Provide the [X, Y] coordinate of the cell's center where the given text is located.  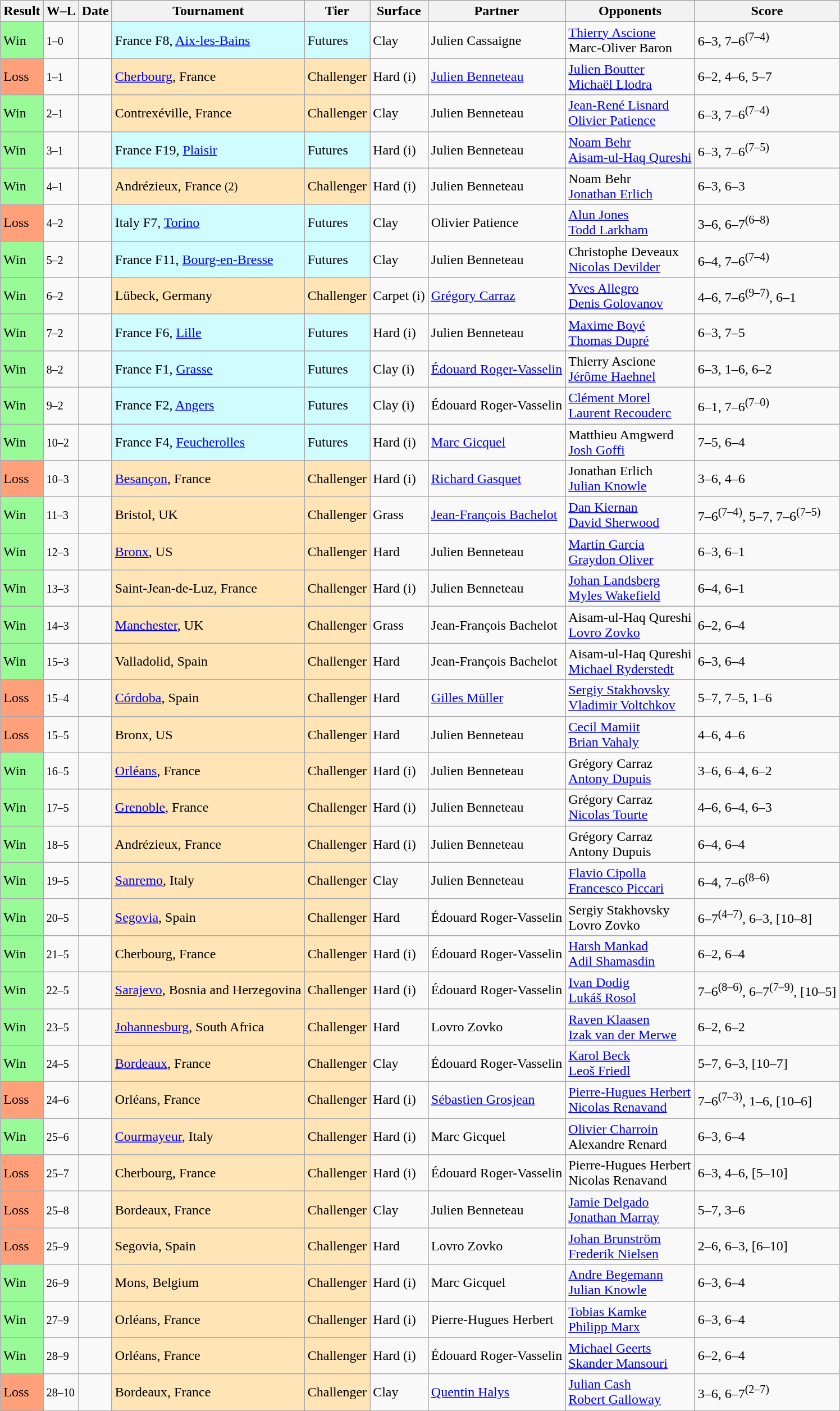
Córdoba, Spain [208, 698]
Contrexéville, France [208, 113]
8–2 [61, 368]
21–5 [61, 954]
3–6, 6–4, 6–2 [767, 771]
19–5 [61, 881]
Courmayeur, Italy [208, 1137]
Andre Begemann Julian Knowle [630, 1283]
Tournament [208, 11]
Lübeck, Germany [208, 295]
12–3 [61, 552]
Maxime Boyé Thomas Dupré [630, 333]
Julien Boutter Michaël Llodra [630, 76]
7–6(7–4), 5–7, 7–6(7–5) [767, 516]
France F6, Lille [208, 333]
1–0 [61, 40]
15–4 [61, 698]
Julian Cash Robert Galloway [630, 1392]
11–3 [61, 516]
2–6, 6–3, [6–10] [767, 1246]
Grégory Carraz [496, 295]
W–L [61, 11]
23–5 [61, 1027]
4–1 [61, 186]
France F19, Plaisir [208, 149]
Bristol, UK [208, 516]
4–2 [61, 222]
6–2, 4–6, 5–7 [767, 76]
28–9 [61, 1356]
5–2 [61, 260]
Matthieu Amgwerd Josh Goffi [630, 441]
Dan Kiernan David Sherwood [630, 516]
France F4, Feucherolles [208, 441]
15–5 [61, 735]
Johan Landsberg Myles Wakefield [630, 589]
Partner [496, 11]
Date [95, 11]
6–4, 6–1 [767, 589]
Carpet (i) [399, 295]
24–6 [61, 1100]
6–4, 7–6(8–6) [767, 881]
26–9 [61, 1283]
Noam Behr Jonathan Erlich [630, 186]
6–1, 7–6(7–0) [767, 406]
6–3, 6–3 [767, 186]
4–6, 7–6(9–7), 6–1 [767, 295]
28–10 [61, 1392]
6–4, 6–4 [767, 844]
6–4, 7–6(7–4) [767, 260]
24–5 [61, 1064]
Raven Klaasen Izak van der Merwe [630, 1027]
14–3 [61, 625]
France F2, Angers [208, 406]
25–6 [61, 1137]
15–3 [61, 662]
Ivan Dodig Lukáš Rosol [630, 990]
Alun Jones Todd Larkham [630, 222]
France F11, Bourg-en-Bresse [208, 260]
27–9 [61, 1319]
Italy F7, Torino [208, 222]
Besançon, France [208, 479]
Johannesburg, South Africa [208, 1027]
13–3 [61, 589]
Olivier Patience [496, 222]
Score [767, 11]
Valladolid, Spain [208, 662]
Karol Beck Leoš Friedl [630, 1064]
Tobias Kamke Philipp Marx [630, 1319]
7–6(7–3), 1–6, [10–6] [767, 1100]
Pierre-Hugues Herbert [496, 1319]
Thierry Ascione Jérôme Haehnel [630, 368]
6–3, 7–6(7–5) [767, 149]
20–5 [61, 917]
16–5 [61, 771]
7–5, 6–4 [767, 441]
Surface [399, 11]
Aisam-ul-Haq Qureshi Michael Ryderstedt [630, 662]
17–5 [61, 808]
6–3, 7–5 [767, 333]
Julien Cassaigne [496, 40]
2–1 [61, 113]
1–1 [61, 76]
6–3, 6–1 [767, 552]
Grenoble, France [208, 808]
Thierry Ascione Marc-Oliver Baron [630, 40]
25–9 [61, 1246]
Cecil Mamiit Brian Vahaly [630, 735]
6–3, 4–6, [5–10] [767, 1173]
5–7, 6–3, [10–7] [767, 1064]
4–6, 4–6 [767, 735]
Andrézieux, France (2) [208, 186]
Aisam-ul-Haq Qureshi Lovro Zovko [630, 625]
Saint-Jean-de-Luz, France [208, 589]
6–2 [61, 295]
France F8, Aix-les-Bains [208, 40]
Michael Geerts Skander Mansouri [630, 1356]
Martín García Graydon Oliver [630, 552]
7–2 [61, 333]
Clément Morel Laurent Recouderc [630, 406]
Christophe Deveaux Nicolas Devilder [630, 260]
Jamie Delgado Jonathan Marray [630, 1210]
Gilles Müller [496, 698]
22–5 [61, 990]
Manchester, UK [208, 625]
3–6, 6–7(2–7) [767, 1392]
Johan Brunström Frederik Nielsen [630, 1246]
Noam Behr Aisam-ul-Haq Qureshi [630, 149]
Opponents [630, 11]
3–6, 6–7(6–8) [767, 222]
Sarajevo, Bosnia and Herzegovina [208, 990]
Richard Gasquet [496, 479]
3–1 [61, 149]
4–6, 6–4, 6–3 [767, 808]
25–8 [61, 1210]
Sergiy Stakhovsky Lovro Zovko [630, 917]
9–2 [61, 406]
3–6, 4–6 [767, 479]
Grégory Carraz Nicolas Tourte [630, 808]
Olivier Charroin Alexandre Renard [630, 1137]
Flavio Cipolla Francesco Piccari [630, 881]
6–7(4–7), 6–3, [10–8] [767, 917]
18–5 [61, 844]
10–2 [61, 441]
Result [22, 11]
Yves Allegro Denis Golovanov [630, 295]
6–2, 6–2 [767, 1027]
5–7, 3–6 [767, 1210]
France F1, Grasse [208, 368]
Andrézieux, France [208, 844]
10–3 [61, 479]
Harsh Mankad Adil Shamasdin [630, 954]
Sébastien Grosjean [496, 1100]
Tier [337, 11]
Mons, Belgium [208, 1283]
6–3, 1–6, 6–2 [767, 368]
Sanremo, Italy [208, 881]
5–7, 7–5, 1–6 [767, 698]
7–6(8–6), 6–7(7–9), [10–5] [767, 990]
25–7 [61, 1173]
Sergiy Stakhovsky Vladimir Voltchkov [630, 698]
Jean-René Lisnard Olivier Patience [630, 113]
Quentin Halys [496, 1392]
Jonathan Erlich Julian Knowle [630, 479]
